Output the [x, y] coordinate of the center of the cell containing the given text.  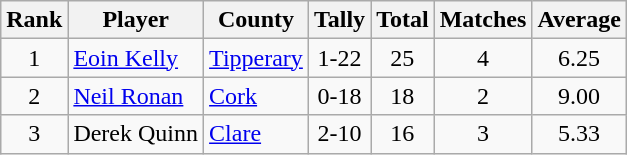
Eoin Kelly [136, 58]
Tally [339, 20]
Total [403, 20]
Player [136, 20]
Rank [34, 20]
25 [403, 58]
4 [483, 58]
Tipperary [256, 58]
Clare [256, 134]
16 [403, 134]
1-22 [339, 58]
County [256, 20]
Matches [483, 20]
9.00 [580, 96]
6.25 [580, 58]
0-18 [339, 96]
Derek Quinn [136, 134]
Average [580, 20]
18 [403, 96]
Cork [256, 96]
5.33 [580, 134]
2-10 [339, 134]
1 [34, 58]
Neil Ronan [136, 96]
